Find where the given text appears and provide that cell's center as [x, y] coordinate. 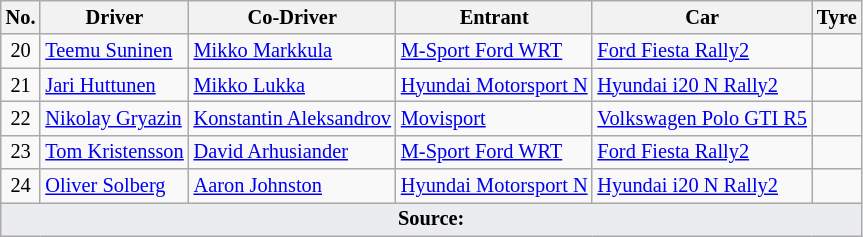
Konstantin Aleksandrov [292, 118]
24 [21, 186]
Source: [432, 219]
23 [21, 152]
22 [21, 118]
Nikolay Gryazin [114, 118]
No. [21, 17]
Jari Huttunen [114, 85]
21 [21, 85]
Aaron Johnston [292, 186]
Tyre [837, 17]
Car [702, 17]
Mikko Lukka [292, 85]
20 [21, 51]
Movisport [494, 118]
Teemu Suninen [114, 51]
Co-Driver [292, 17]
Oliver Solberg [114, 186]
David Arhusiander [292, 152]
Entrant [494, 17]
Tom Kristensson [114, 152]
Volkswagen Polo GTI R5 [702, 118]
Mikko Markkula [292, 51]
Driver [114, 17]
